Capture the cell that displays the provided text and extract its (x, y) central coordinate. 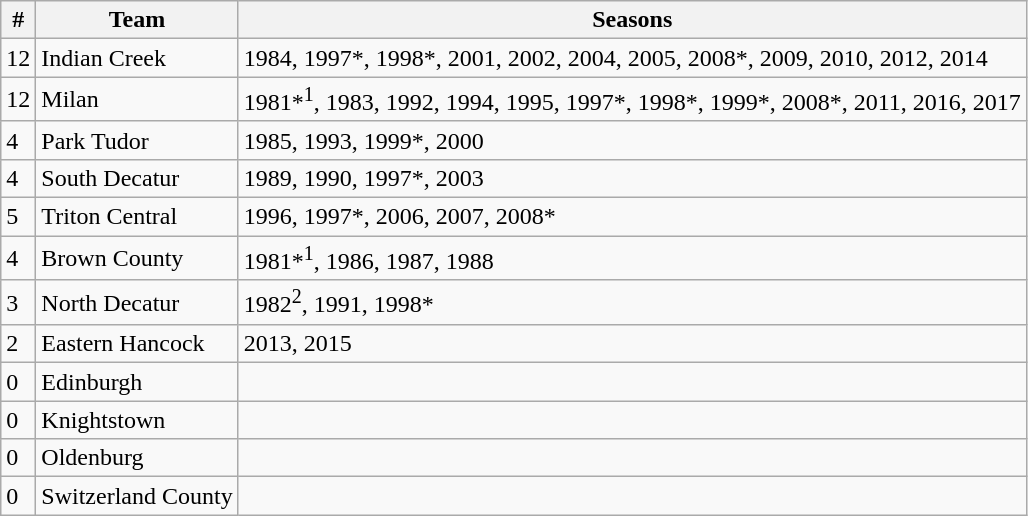
1984, 1997*, 1998*, 2001, 2002, 2004, 2005, 2008*, 2009, 2010, 2012, 2014 (632, 58)
Park Tudor (137, 140)
Milan (137, 100)
Edinburgh (137, 382)
Seasons (632, 20)
Oldenburg (137, 458)
Switzerland County (137, 496)
1981*1, 1983, 1992, 1994, 1995, 1997*, 1998*, 1999*, 2008*, 2011, 2016, 2017 (632, 100)
# (18, 20)
1996, 1997*, 2006, 2007, 2008* (632, 217)
1985, 1993, 1999*, 2000 (632, 140)
Brown County (137, 258)
Indian Creek (137, 58)
Team (137, 20)
1989, 1990, 1997*, 2003 (632, 178)
2 (18, 344)
Knightstown (137, 420)
Triton Central (137, 217)
1981*1, 1986, 1987, 1988 (632, 258)
2013, 2015 (632, 344)
North Decatur (137, 302)
South Decatur (137, 178)
19822, 1991, 1998* (632, 302)
Eastern Hancock (137, 344)
5 (18, 217)
3 (18, 302)
